Detect which cell encompasses the target text, then output its (x, y) center coordinate. 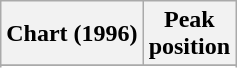
Chart (1996) (72, 34)
Peak position (189, 34)
